Pinpoint the cell where the given text exists, returning its [x, y] midpoint coordinate. 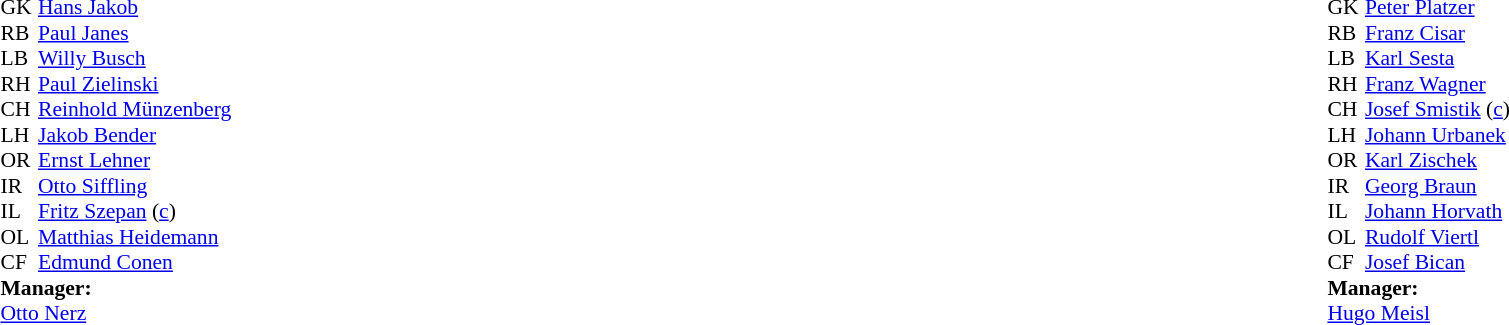
Matthias Heidemann [134, 237]
Paul Janes [134, 33]
Manager: [116, 288]
Otto Siffling [134, 186]
Paul Zielinski [134, 84]
Edmund Conen [134, 263]
Ernst Lehner [134, 161]
Reinhold Münzenberg [134, 109]
Willy Busch [134, 59]
Jakob Bender [134, 135]
Fritz Szepan (c) [134, 211]
